Output the [X, Y] coordinate of the center of the cell containing the given text.  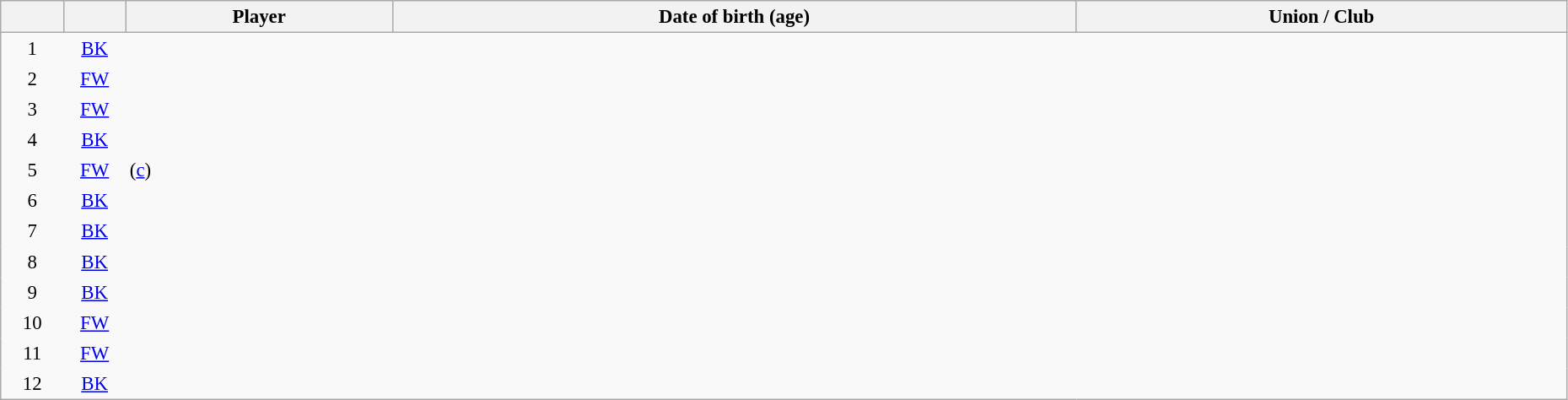
8 [32, 262]
2 [32, 78]
9 [32, 292]
1 [32, 49]
12 [32, 383]
11 [32, 353]
(c) [259, 170]
Union / Club [1321, 17]
Player [259, 17]
Date of birth (age) [734, 17]
6 [32, 201]
10 [32, 322]
7 [32, 231]
4 [32, 140]
5 [32, 170]
3 [32, 109]
